Provide the [X, Y] coordinate of the cell's center where the given text is located.  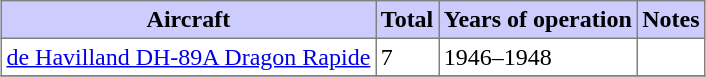
1946–1948 [538, 57]
7 [408, 57]
Notes [671, 20]
de Havilland DH-89A Dragon Rapide [188, 57]
Aircraft [188, 20]
Years of operation [538, 20]
Total [408, 20]
